Output the (x, y) coordinate of the center of the cell containing the given text.  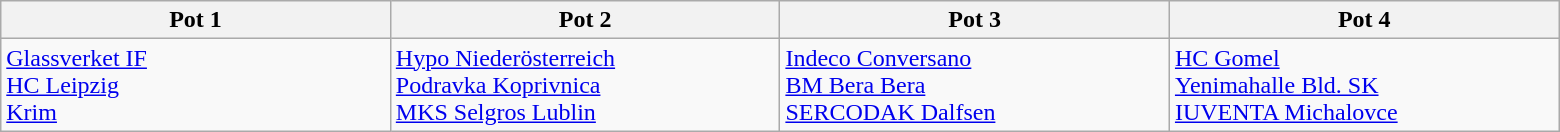
Glassverket IF HC Leipzig Krim (196, 85)
Pot 4 (1364, 20)
Pot 1 (196, 20)
Pot 2 (585, 20)
HC Gomel Yenimahalle Bld. SK IUVENTA Michalovce (1364, 85)
Hypo Niederösterreich Podravka Koprivnica MKS Selgros Lublin (585, 85)
Pot 3 (975, 20)
Indeco Conversano BM Bera Bera SERCODAK Dalfsen (975, 85)
